Locate the cell with the specified text and output its (x, y) center coordinate. 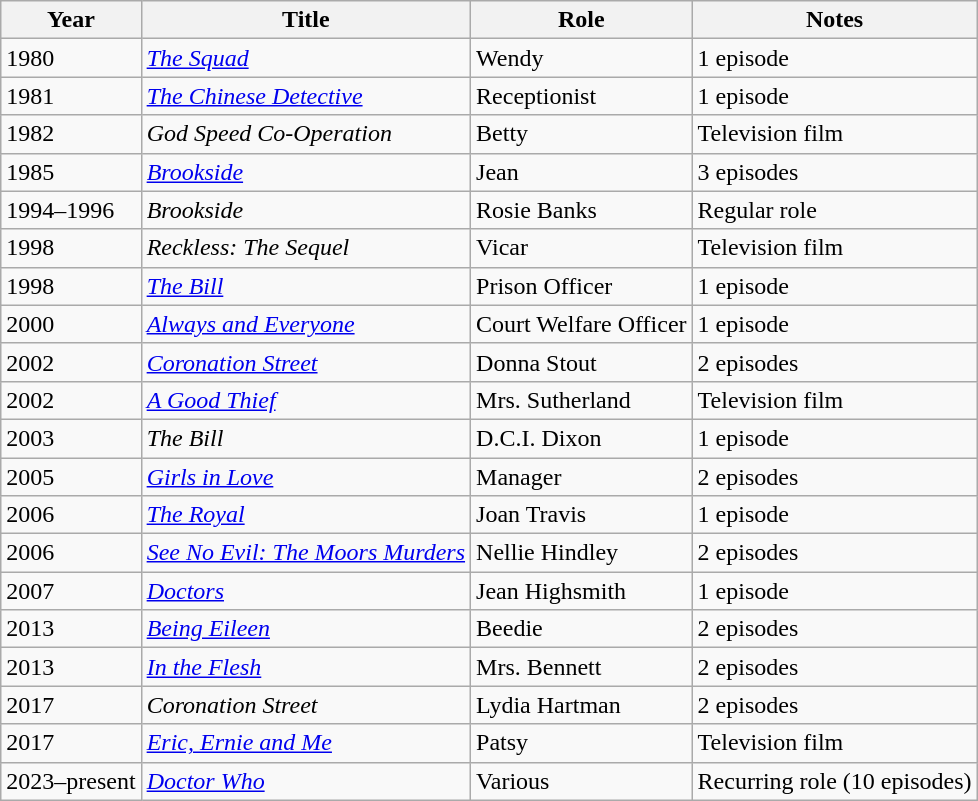
Betty (582, 134)
1982 (71, 134)
Always and Everyone (306, 324)
God Speed Co-Operation (306, 134)
Manager (582, 477)
Year (71, 20)
The Chinese Detective (306, 96)
2023–present (71, 781)
Title (306, 20)
Rosie Banks (582, 210)
Jean Highsmith (582, 591)
Various (582, 781)
1994–1996 (71, 210)
Doctor Who (306, 781)
Mrs. Bennett (582, 667)
A Good Thief (306, 400)
Prison Officer (582, 286)
The Squad (306, 58)
Reckless: The Sequel (306, 248)
Patsy (582, 743)
Recurring role (10 episodes) (834, 781)
Jean (582, 172)
2005 (71, 477)
Court Welfare Officer (582, 324)
The Royal (306, 515)
Role (582, 20)
1981 (71, 96)
See No Evil: The Moors Murders (306, 553)
Donna Stout (582, 362)
Being Eileen (306, 629)
1985 (71, 172)
Lydia Hartman (582, 705)
Eric, Ernie and Me (306, 743)
Notes (834, 20)
Regular role (834, 210)
Beedie (582, 629)
2000 (71, 324)
3 episodes (834, 172)
2007 (71, 591)
Receptionist (582, 96)
In the Flesh (306, 667)
Nellie Hindley (582, 553)
2003 (71, 438)
Girls in Love (306, 477)
D.C.I. Dixon (582, 438)
Vicar (582, 248)
1980 (71, 58)
Wendy (582, 58)
Joan Travis (582, 515)
Mrs. Sutherland (582, 400)
Doctors (306, 591)
